For the text-containing cell, return its midpoint in (x, y) coordinate format. 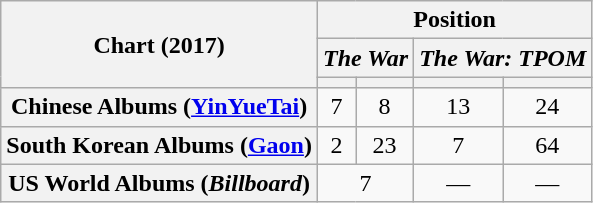
South Korean Albums (Gaon) (160, 145)
23 (385, 145)
The War (365, 58)
64 (548, 145)
Chart (2017) (160, 44)
The War: TPOM (503, 58)
8 (385, 107)
US World Albums (Billboard) (160, 183)
Chinese Albums (YinYueTai) (160, 107)
24 (548, 107)
2 (336, 145)
13 (458, 107)
Position (454, 20)
